Search for the cell housing the specified text and yield its (X, Y) center coordinate. 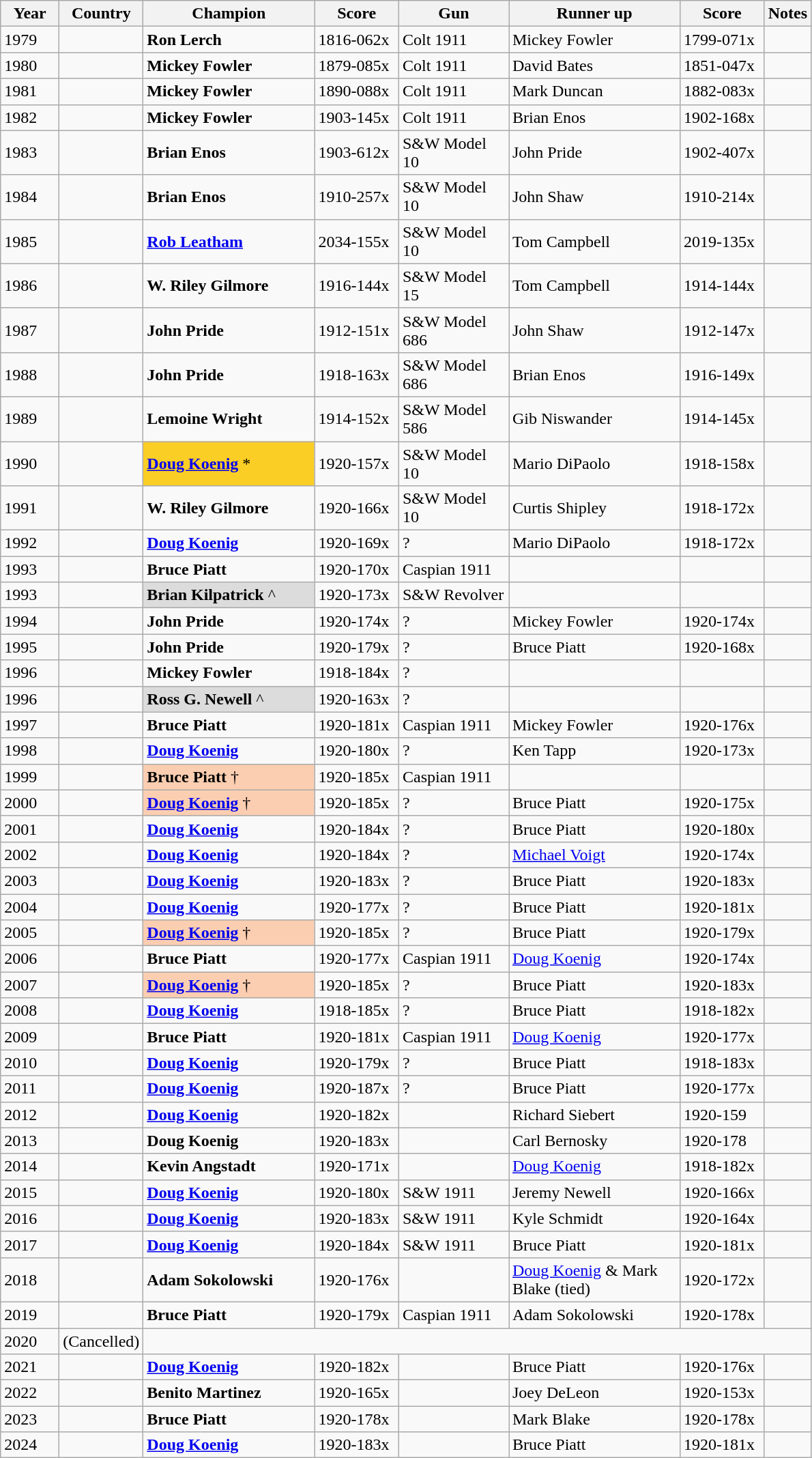
2011 (30, 1089)
Gun (453, 14)
2000 (30, 803)
1985 (30, 242)
2016 (30, 1218)
1986 (30, 285)
Notes (787, 14)
Brian Kilpatrick ^ (229, 595)
1920-157x (357, 463)
1918-163x (357, 374)
1914-152x (357, 419)
1910-214x (723, 197)
1851-047x (723, 66)
2008 (30, 1011)
2006 (30, 959)
1918-185x (357, 1011)
1920-163x (357, 699)
1920-171x (357, 1167)
Jeremy Newell (595, 1192)
1920-153x (723, 1393)
1994 (30, 621)
1995 (30, 647)
1981 (30, 91)
1918-158x (723, 463)
2014 (30, 1167)
Ron Lerch (229, 40)
1999 (30, 777)
Michael Voigt (595, 855)
(Cancelled) (101, 1341)
1916-149x (723, 374)
Mark Blake (595, 1419)
1903-145x (357, 117)
1912-151x (357, 330)
1920-175x (723, 803)
2009 (30, 1037)
1920-170x (357, 569)
2021 (30, 1367)
Ross G. Newell ^ (229, 699)
1983 (30, 153)
2010 (30, 1063)
Kevin Angstadt (229, 1167)
1916-144x (357, 285)
2020 (30, 1341)
Ken Tapp (595, 751)
Benito Martinez (229, 1393)
1912-147x (723, 330)
1920-168x (723, 647)
2003 (30, 881)
1920-164x (723, 1218)
1979 (30, 40)
1987 (30, 330)
1997 (30, 725)
2007 (30, 985)
Doug Koenig & Mark Blake (tied) (595, 1279)
Doug Koenig * (229, 463)
2015 (30, 1192)
1903-612x (357, 153)
1918-183x (723, 1063)
Joey DeLeon (595, 1393)
1991 (30, 508)
2034-155x (357, 242)
2019-135x (723, 242)
1902-407x (723, 153)
Runner up (595, 14)
2019 (30, 1315)
Bruce Piatt † (229, 777)
Rob Leatham (229, 242)
1902-168x (723, 117)
Mark Duncan (595, 91)
1988 (30, 374)
Country (101, 14)
Kyle Schmidt (595, 1218)
1920-165x (357, 1393)
2012 (30, 1115)
1920-159 (723, 1115)
Lemoine Wright (229, 419)
2024 (30, 1445)
2013 (30, 1141)
1990 (30, 463)
S&W Model 15 (453, 285)
1980 (30, 66)
2023 (30, 1419)
Curtis Shipley (595, 508)
1879-085x (357, 66)
1799-071x (723, 40)
1998 (30, 751)
2005 (30, 933)
S&W Model 586 (453, 419)
1890-088x (357, 91)
1910-257x (357, 197)
1918-184x (357, 673)
1920-172x (723, 1279)
1982 (30, 117)
1984 (30, 197)
2018 (30, 1279)
2022 (30, 1393)
1920-187x (357, 1089)
2017 (30, 1244)
1914-145x (723, 419)
2001 (30, 829)
1992 (30, 543)
1816-062x (357, 40)
2002 (30, 855)
1989 (30, 419)
1882-083x (723, 91)
1920-178 (723, 1141)
Richard Siebert (595, 1115)
Carl Bernosky (595, 1141)
Gib Niswander (595, 419)
Champion (229, 14)
2004 (30, 907)
David Bates (595, 66)
1920-169x (357, 543)
1914-144x (723, 285)
S&W Revolver (453, 595)
Year (30, 14)
